Locate the cell with the specified text and output its [x, y] center coordinate. 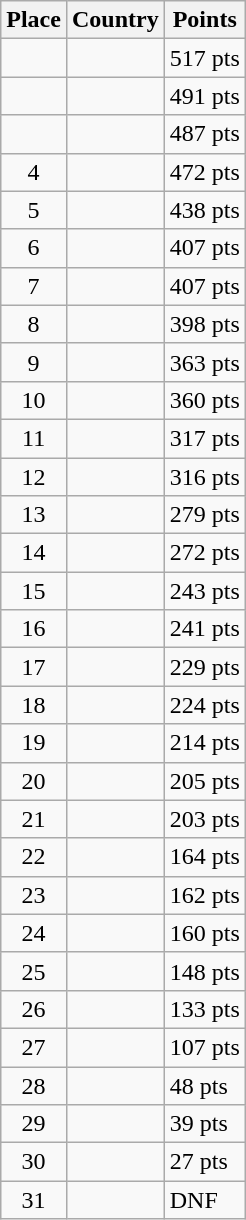
25 [34, 971]
21 [34, 819]
10 [34, 400]
11 [34, 438]
27 pts [204, 1162]
214 pts [204, 743]
Points [204, 20]
160 pts [204, 933]
133 pts [204, 1009]
205 pts [204, 781]
398 pts [204, 324]
148 pts [204, 971]
30 [34, 1162]
164 pts [204, 857]
363 pts [204, 362]
17 [34, 667]
162 pts [204, 895]
487 pts [204, 134]
224 pts [204, 705]
241 pts [204, 629]
15 [34, 591]
491 pts [204, 96]
16 [34, 629]
23 [34, 895]
9 [34, 362]
7 [34, 286]
517 pts [204, 58]
31 [34, 1200]
8 [34, 324]
229 pts [204, 667]
39 pts [204, 1124]
4 [34, 172]
12 [34, 477]
6 [34, 248]
48 pts [204, 1085]
27 [34, 1047]
DNF [204, 1200]
24 [34, 933]
272 pts [204, 553]
26 [34, 1009]
28 [34, 1085]
22 [34, 857]
317 pts [204, 438]
472 pts [204, 172]
107 pts [204, 1047]
5 [34, 210]
243 pts [204, 591]
Place [34, 20]
203 pts [204, 819]
279 pts [204, 515]
Country [115, 20]
14 [34, 553]
18 [34, 705]
13 [34, 515]
29 [34, 1124]
20 [34, 781]
438 pts [204, 210]
19 [34, 743]
360 pts [204, 400]
316 pts [204, 477]
